Output the (x, y) coordinate of the center of the cell containing the given text.  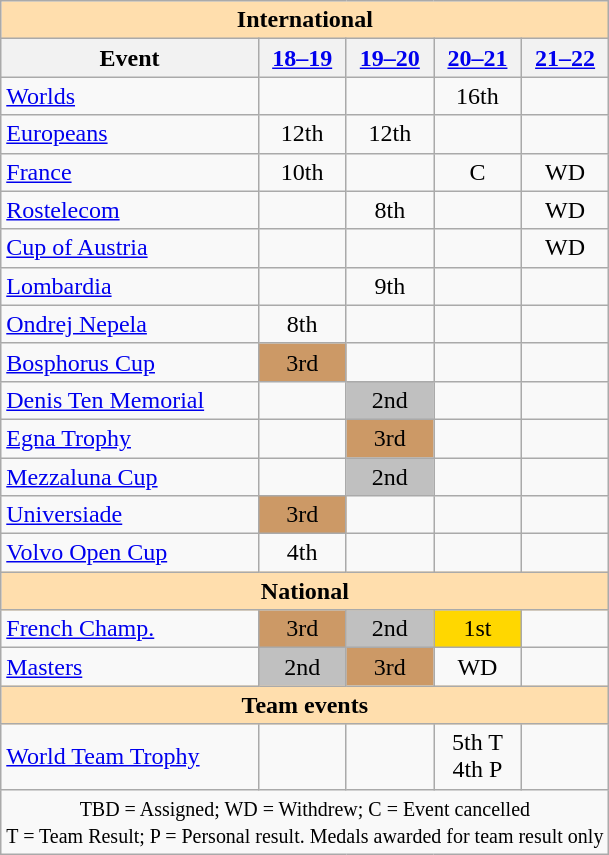
International (305, 20)
World Team Trophy (130, 756)
Europeans (130, 134)
4th (302, 553)
Team events (305, 705)
10th (302, 172)
Volvo Open Cup (130, 553)
Event (130, 58)
9th (390, 286)
21–22 (565, 58)
Mezzaluna Cup (130, 477)
16th (478, 96)
Universiade (130, 515)
C (478, 172)
France (130, 172)
Egna Trophy (130, 438)
1st (478, 629)
Worlds (130, 96)
Denis Ten Memorial (130, 400)
Rostelecom (130, 210)
Cup of Austria (130, 248)
18–19 (302, 58)
French Champ. (130, 629)
Masters (130, 667)
5th T 4th P (478, 756)
19–20 (390, 58)
Ondrej Nepela (130, 324)
National (305, 591)
20–21 (478, 58)
Bosphorus Cup (130, 362)
TBD = Assigned; WD = Withdrew; C = Event cancelled T = Team Result; P = Personal result. Medals awarded for team result only (305, 822)
Lombardia (130, 286)
